Extract the (x, y) coordinate from the center of the cell holding the provided text.  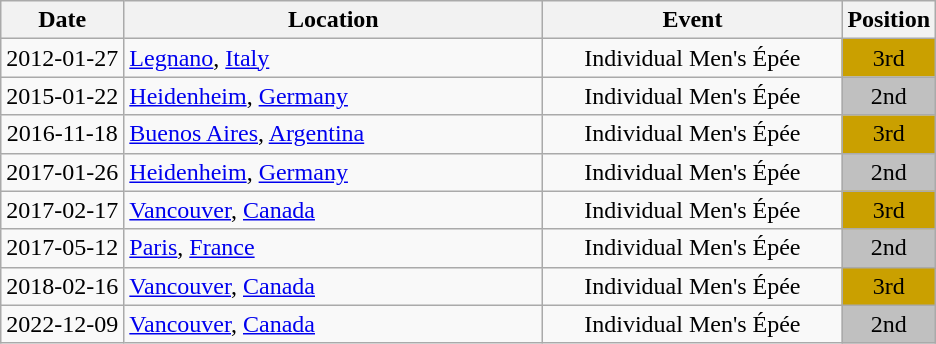
2018-02-16 (62, 286)
Position (889, 20)
Buenos Aires, Argentina (334, 134)
Location (334, 20)
2015-01-22 (62, 96)
2022-12-09 (62, 324)
Legnano, Italy (334, 58)
2017-02-17 (62, 210)
2012-01-27 (62, 58)
Event (692, 20)
Paris, France (334, 248)
2017-01-26 (62, 172)
Date (62, 20)
2017-05-12 (62, 248)
2016-11-18 (62, 134)
